Identify which cell holds the provided text, then report its (X, Y) central coordinate. 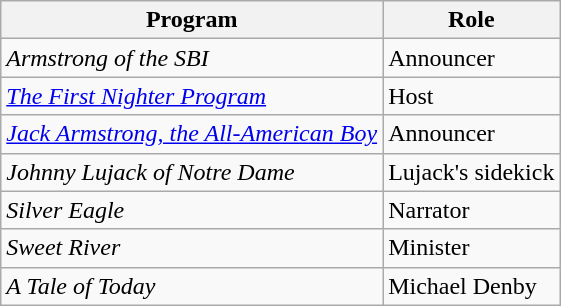
Jack Armstrong, the All-American Boy (192, 134)
The First Nighter Program (192, 96)
Narrator (472, 210)
Sweet River (192, 248)
Minister (472, 248)
A Tale of Today (192, 286)
Host (472, 96)
Michael Denby (472, 286)
Silver Eagle (192, 210)
Role (472, 20)
Lujack's sidekick (472, 172)
Armstrong of the SBI (192, 58)
Program (192, 20)
Johnny Lujack of Notre Dame (192, 172)
